For the text-containing cell, return its midpoint in (X, Y) coordinate format. 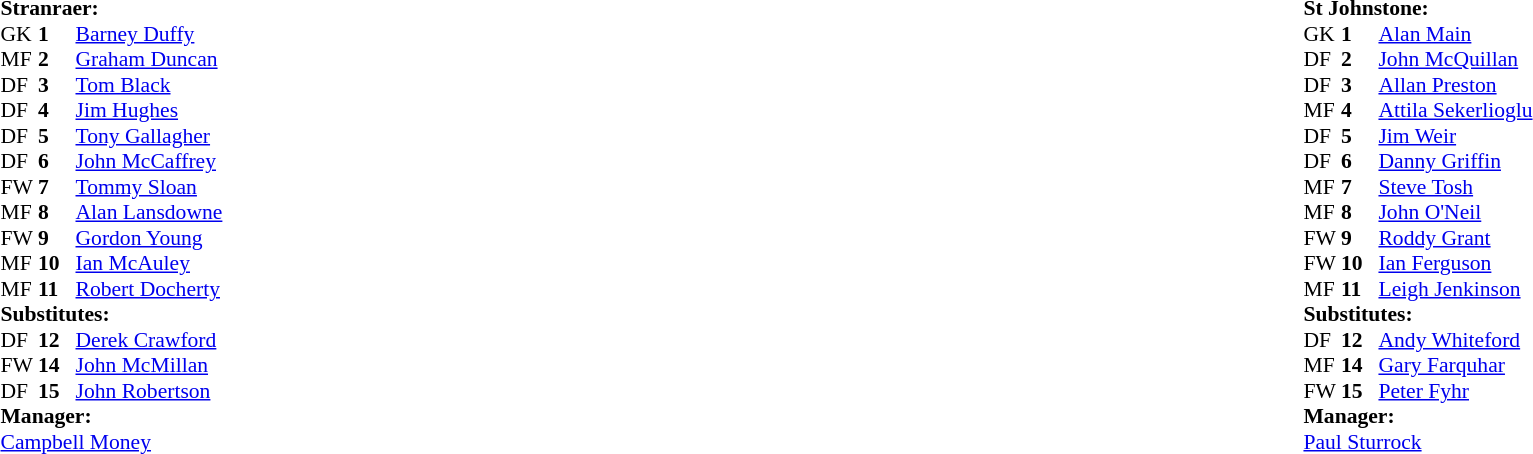
Peter Fyhr (1455, 391)
Robert Docherty (150, 289)
Tom Black (150, 85)
Allan Preston (1455, 85)
Gordon Young (150, 238)
Alan Lansdowne (150, 213)
Andy Whiteford (1455, 340)
Leigh Jenkinson (1455, 289)
Ian McAuley (150, 263)
Attila Sekerlioglu (1455, 111)
Jim Weir (1455, 136)
Tony Gallagher (150, 136)
Barney Duffy (150, 34)
Steve Tosh (1455, 187)
John McQuillan (1455, 59)
Alan Main (1455, 34)
Danny Griffin (1455, 161)
Gary Farquhar (1455, 365)
Graham Duncan (150, 59)
John McCaffrey (150, 161)
Roddy Grant (1455, 238)
John Robertson (150, 391)
Jim Hughes (150, 111)
Tommy Sloan (150, 187)
John McMillan (150, 365)
Ian Ferguson (1455, 263)
John O'Neil (1455, 213)
Derek Crawford (150, 340)
